Provide the (X, Y) coordinate of the cell's center where the given text is located.  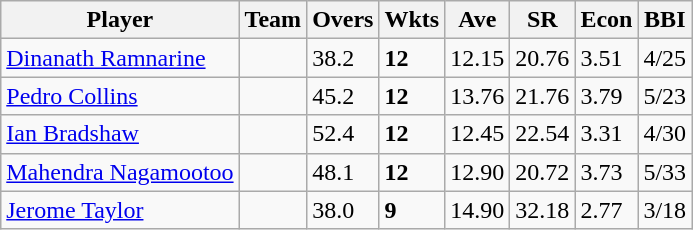
5/33 (665, 172)
Dinanath Ramnarine (120, 58)
3.79 (606, 96)
3.51 (606, 58)
12.90 (478, 172)
48.1 (343, 172)
Ian Bradshaw (120, 134)
5/23 (665, 96)
BBI (665, 20)
12.45 (478, 134)
21.76 (542, 96)
12.15 (478, 58)
9 (412, 210)
13.76 (478, 96)
Player (120, 20)
14.90 (478, 210)
4/25 (665, 58)
20.72 (542, 172)
32.18 (542, 210)
Wkts (412, 20)
Ave (478, 20)
22.54 (542, 134)
Team (273, 20)
2.77 (606, 210)
SR (542, 20)
38.0 (343, 210)
3/18 (665, 210)
3.73 (606, 172)
52.4 (343, 134)
Jerome Taylor (120, 210)
45.2 (343, 96)
Overs (343, 20)
4/30 (665, 134)
3.31 (606, 134)
20.76 (542, 58)
Pedro Collins (120, 96)
Mahendra Nagamootoo (120, 172)
Econ (606, 20)
38.2 (343, 58)
